Provide the [X, Y] coordinate of the cell's center where the given text is located.  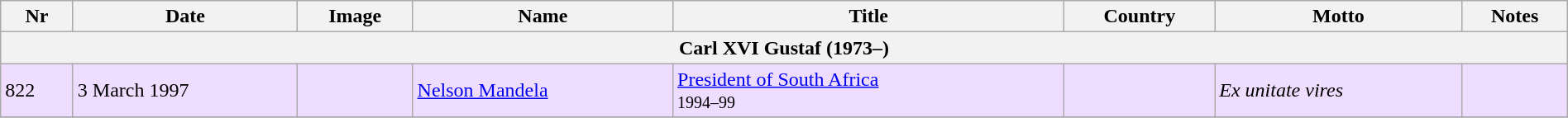
822 [37, 91]
President of South Africa1994–99 [868, 91]
Nr [37, 17]
Country [1140, 17]
Notes [1515, 17]
Image [355, 17]
Motto [1338, 17]
Name [543, 17]
Carl XVI Gustaf (1973–) [784, 48]
Date [185, 17]
Title [868, 17]
Ex unitate vires [1338, 91]
Nelson Mandela [543, 91]
3 March 1997 [185, 91]
